From the cell containing the given text, extract its center point as [X, Y] coordinate. 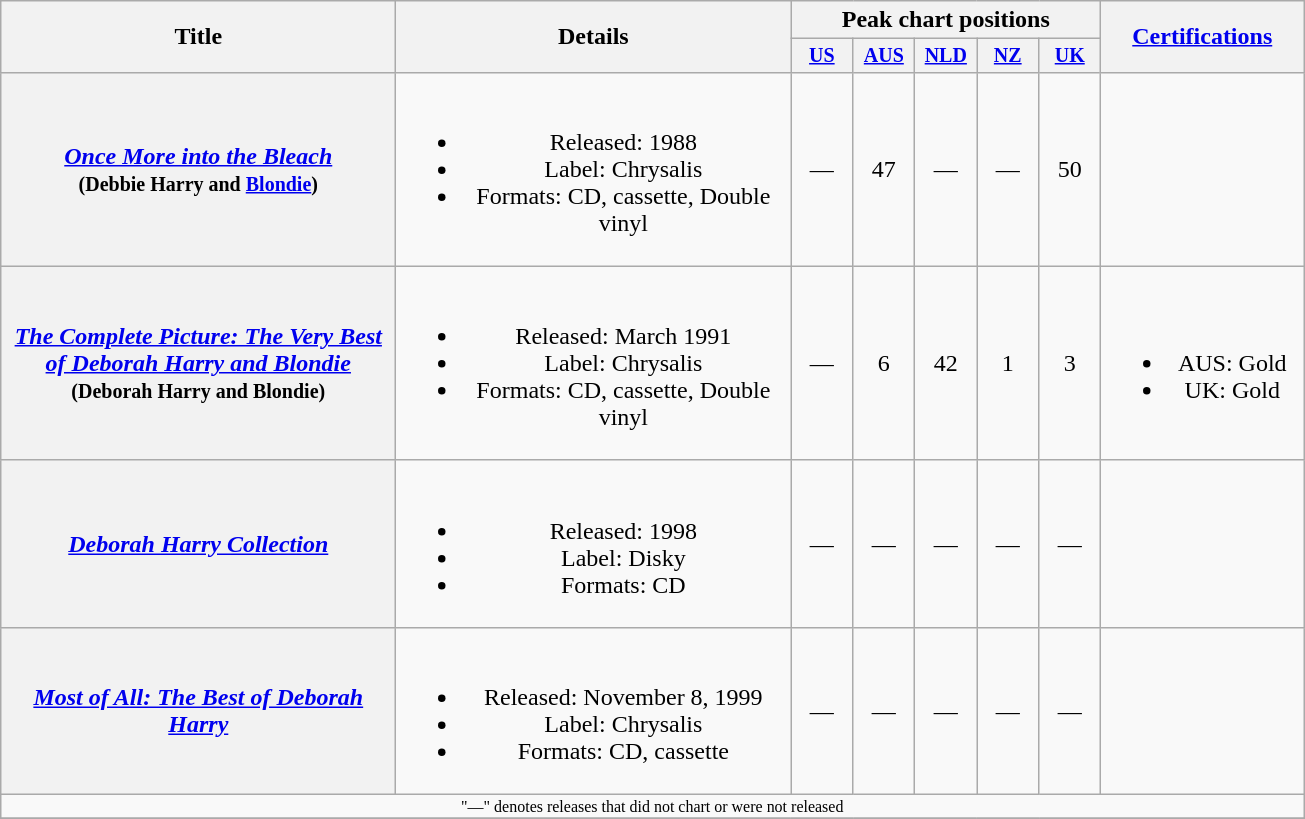
The Complete Picture: The Very Best of Deborah Harry and Blondie (Deborah Harry and Blondie) [198, 363]
3 [1070, 363]
AUS: GoldUK: Gold [1202, 363]
47 [884, 169]
AUS [884, 56]
Details [594, 37]
Released: 1998Label: DiskyFormats: CD [594, 544]
NLD [946, 56]
Released: March 1991Label: ChrysalisFormats: CD, cassette, Double vinyl [594, 363]
Released: November 8, 1999Label: ChrysalisFormats: CD, cassette [594, 710]
6 [884, 363]
Released: 1988Label: ChrysalisFormats: CD, cassette, Double vinyl [594, 169]
Title [198, 37]
"—" denotes releases that did not chart or were not released [652, 807]
50 [1070, 169]
UK [1070, 56]
Peak chart positions [946, 20]
NZ [1008, 56]
Certifications [1202, 37]
US [822, 56]
Once More into the Bleach (Debbie Harry and Blondie) [198, 169]
1 [1008, 363]
42 [946, 363]
Deborah Harry Collection [198, 544]
Most of All: The Best of Deborah Harry [198, 710]
